Return [x, y] of the center of cell containing provided text 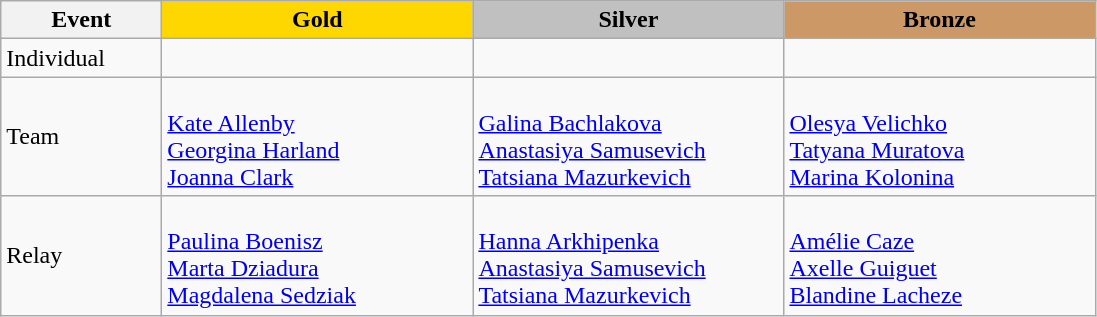
Olesya Velichko Tatyana Muratova Marina Kolonina [940, 136]
Relay [82, 256]
Hanna Arkhipenka Anastasiya Samusevich Tatsiana Mazurkevich [628, 256]
Event [82, 20]
Silver [628, 20]
Individual [82, 58]
Galina Bachlakova Anastasiya Samusevich Tatsiana Mazurkevich [628, 136]
Bronze [940, 20]
Team [82, 136]
Paulina Boenisz Marta Dziadura Magdalena Sedziak [318, 256]
Kate Allenby Georgina Harland Joanna Clark [318, 136]
Amélie Caze Axelle Guiguet Blandine Lacheze [940, 256]
Gold [318, 20]
